Pinpoint the cell where the given text exists, returning its [x, y] midpoint coordinate. 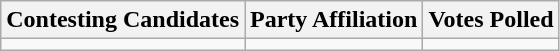
Votes Polled [491, 20]
Contesting Candidates [123, 20]
Party Affiliation [334, 20]
